Return [X, Y] of the center of cell containing provided text 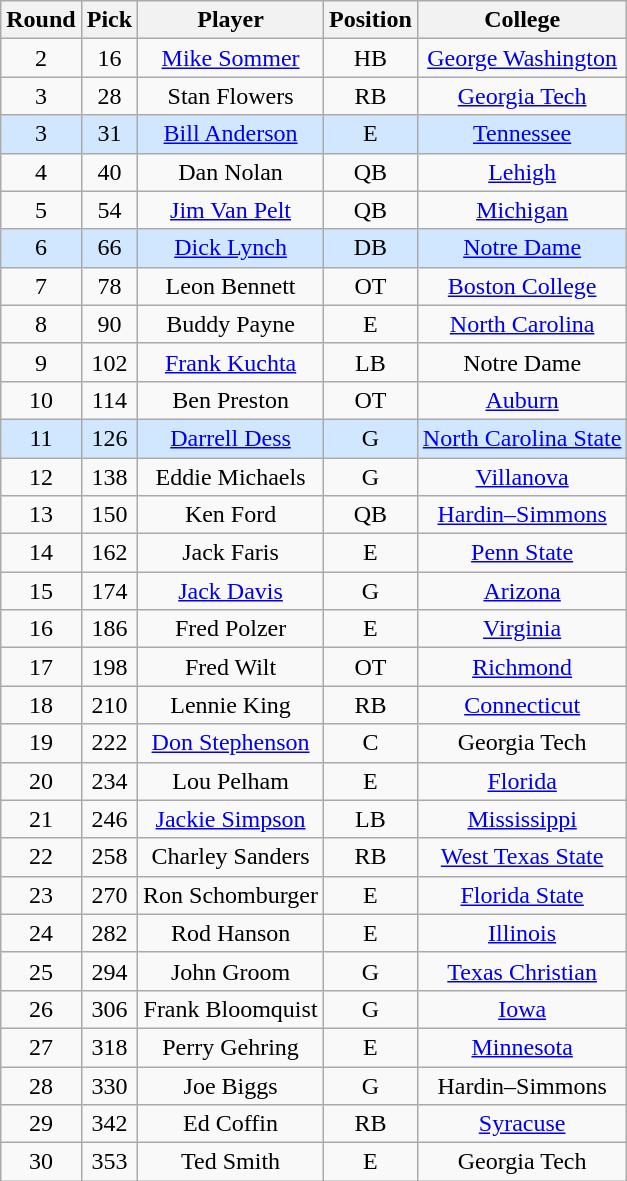
Ken Ford [231, 515]
Tennessee [522, 134]
22 [41, 857]
102 [109, 362]
Leon Bennett [231, 286]
90 [109, 324]
306 [109, 1009]
66 [109, 248]
Dick Lynch [231, 248]
Mike Sommer [231, 58]
31 [109, 134]
330 [109, 1085]
Villanova [522, 477]
6 [41, 248]
Perry Gehring [231, 1047]
Buddy Payne [231, 324]
Connecticut [522, 705]
2 [41, 58]
Ben Preston [231, 400]
8 [41, 324]
270 [109, 895]
282 [109, 933]
9 [41, 362]
Frank Bloomquist [231, 1009]
Lou Pelham [231, 781]
19 [41, 743]
Player [231, 20]
Michigan [522, 210]
Dan Nolan [231, 172]
294 [109, 971]
26 [41, 1009]
27 [41, 1047]
Round [41, 20]
150 [109, 515]
Lennie King [231, 705]
30 [41, 1162]
4 [41, 172]
234 [109, 781]
18 [41, 705]
29 [41, 1124]
186 [109, 629]
198 [109, 667]
11 [41, 438]
Lehigh [522, 172]
Jack Faris [231, 553]
17 [41, 667]
258 [109, 857]
North Carolina [522, 324]
Texas Christian [522, 971]
342 [109, 1124]
12 [41, 477]
Joe Biggs [231, 1085]
318 [109, 1047]
222 [109, 743]
Illinois [522, 933]
Jack Davis [231, 591]
HB [371, 58]
15 [41, 591]
23 [41, 895]
Eddie Michaels [231, 477]
Don Stephenson [231, 743]
Boston College [522, 286]
Richmond [522, 667]
54 [109, 210]
Frank Kuchta [231, 362]
114 [109, 400]
Iowa [522, 1009]
Mississippi [522, 819]
Jackie Simpson [231, 819]
24 [41, 933]
21 [41, 819]
10 [41, 400]
Ron Schomburger [231, 895]
Pick [109, 20]
Virginia [522, 629]
Ed Coffin [231, 1124]
North Carolina State [522, 438]
126 [109, 438]
Bill Anderson [231, 134]
Arizona [522, 591]
Darrell Dess [231, 438]
Minnesota [522, 1047]
Syracuse [522, 1124]
DB [371, 248]
Jim Van Pelt [231, 210]
Rod Hanson [231, 933]
Position [371, 20]
West Texas State [522, 857]
Charley Sanders [231, 857]
Stan Flowers [231, 96]
210 [109, 705]
162 [109, 553]
174 [109, 591]
25 [41, 971]
Florida State [522, 895]
C [371, 743]
Auburn [522, 400]
20 [41, 781]
Fred Polzer [231, 629]
Ted Smith [231, 1162]
Fred Wilt [231, 667]
Florida [522, 781]
40 [109, 172]
George Washington [522, 58]
7 [41, 286]
138 [109, 477]
John Groom [231, 971]
College [522, 20]
78 [109, 286]
13 [41, 515]
5 [41, 210]
246 [109, 819]
14 [41, 553]
353 [109, 1162]
Penn State [522, 553]
